Return the (x, y) coordinate for the center point of the cell that contains the specified text.  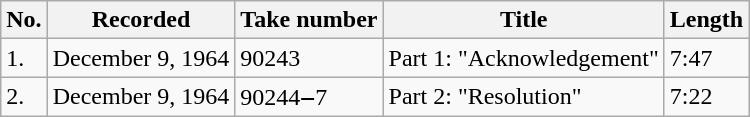
Take number (309, 20)
90243 (309, 58)
2. (24, 97)
Part 2: "Resolution" (524, 97)
1. (24, 58)
7:47 (706, 58)
Length (706, 20)
Part 1: "Acknowledgement" (524, 58)
Title (524, 20)
Recorded (141, 20)
90244‒7 (309, 97)
No. (24, 20)
7:22 (706, 97)
